Identify which cell holds the provided text, then report its (X, Y) central coordinate. 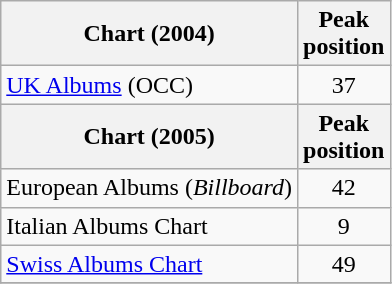
37 (344, 85)
UK Albums (OCC) (150, 85)
Swiss Albums Chart (150, 264)
Italian Albums Chart (150, 226)
9 (344, 226)
European Albums (Billboard) (150, 188)
49 (344, 264)
Chart (2005) (150, 136)
42 (344, 188)
Chart (2004) (150, 34)
